Return the [x, y] coordinate for the center point of the cell that contains the specified text.  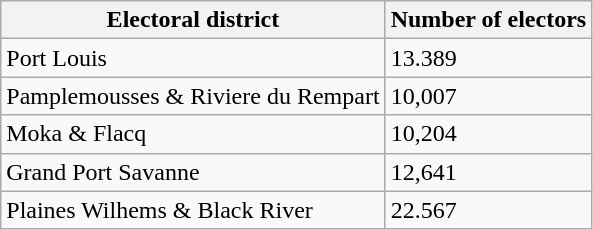
Port Louis [193, 58]
Grand Port Savanne [193, 172]
Pamplemousses & Riviere du Rempart [193, 96]
Plaines Wilhems & Black River [193, 210]
Moka & Flacq [193, 134]
10,007 [488, 96]
Electoral district [193, 20]
10,204 [488, 134]
Number of electors [488, 20]
13.389 [488, 58]
22.567 [488, 210]
12,641 [488, 172]
